Return [X, Y] of the center of cell containing provided text 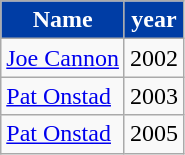
Name [63, 20]
year [154, 20]
2002 [154, 58]
Joe Cannon [63, 58]
2003 [154, 96]
2005 [154, 134]
